Pinpoint the cell where the given text exists, returning its (X, Y) midpoint coordinate. 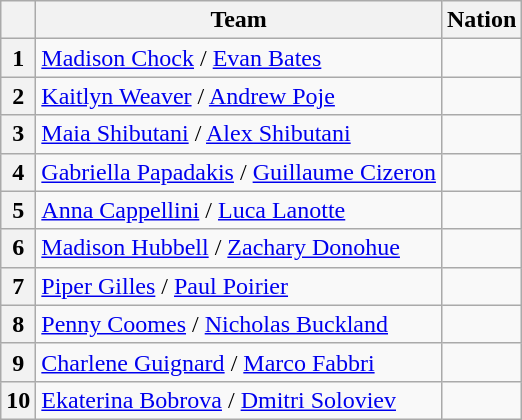
8 (18, 324)
Gabriella Papadakis / Guillaume Cizeron (239, 172)
Penny Coomes / Nicholas Buckland (239, 324)
6 (18, 248)
Madison Chock / Evan Bates (239, 58)
3 (18, 134)
Charlene Guignard / Marco Fabbri (239, 362)
Maia Shibutani / Alex Shibutani (239, 134)
Kaitlyn Weaver / Andrew Poje (239, 96)
2 (18, 96)
10 (18, 400)
9 (18, 362)
5 (18, 210)
Madison Hubbell / Zachary Donohue (239, 248)
7 (18, 286)
1 (18, 58)
Ekaterina Bobrova / Dmitri Soloviev (239, 400)
4 (18, 172)
Anna Cappellini / Luca Lanotte (239, 210)
Team (239, 20)
Nation (481, 20)
Piper Gilles / Paul Poirier (239, 286)
